For the text-containing cell, return its midpoint in [X, Y] coordinate format. 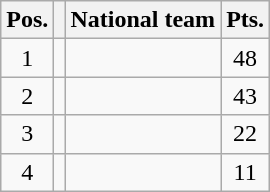
11 [246, 172]
3 [28, 134]
1 [28, 58]
43 [246, 96]
48 [246, 58]
Pos. [28, 20]
National team [143, 20]
22 [246, 134]
4 [28, 172]
Pts. [246, 20]
2 [28, 96]
